Extract the (x, y) coordinate from the center of the cell holding the provided text.  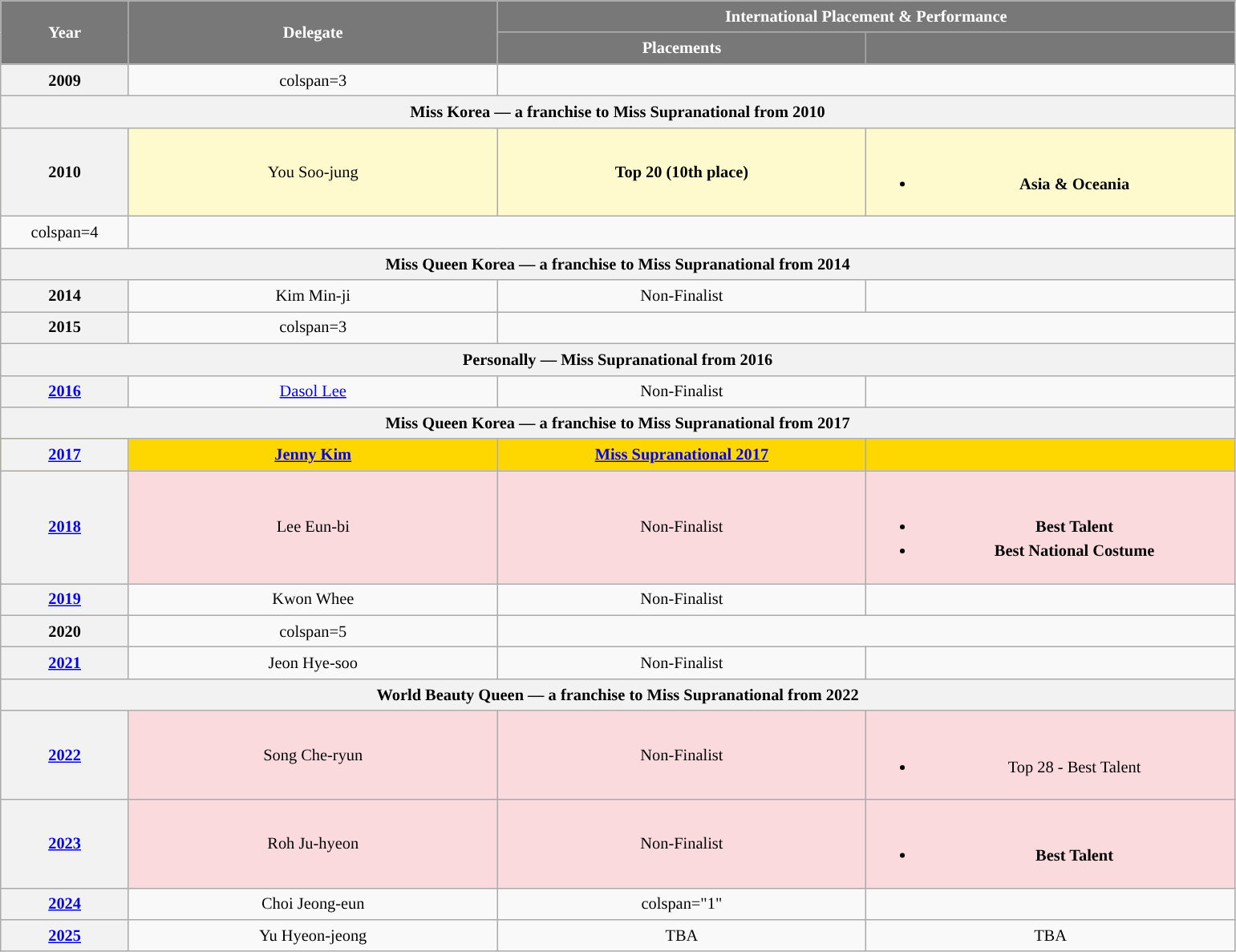
2015 (65, 327)
Kim Min-ji (313, 296)
Miss Queen Korea — a franchise to Miss Supranational from 2014 (618, 264)
2025 (65, 935)
2021 (65, 662)
Dasol Lee (313, 391)
Top 20 (10th place) (682, 172)
Choi Jeong-eun (313, 904)
Roh Ju-hyeon (313, 843)
Personally — Miss Supranational from 2016 (618, 359)
colspan="1" (682, 904)
Delegate (313, 32)
Asia & Oceania (1051, 172)
Miss Korea — a franchise to Miss Supranational from 2010 (618, 111)
Miss Queen Korea — a franchise to Miss Supranational from 2017 (618, 423)
2022 (65, 755)
Yu Hyeon-jeong (313, 935)
2016 (65, 391)
Song Che-ryun (313, 755)
2014 (65, 296)
colspan=5 (313, 631)
Miss Supranational 2017 (682, 455)
2017 (65, 455)
Top 28 - Best Talent (1051, 755)
colspan=4 (65, 232)
2020 (65, 631)
Jenny Kim (313, 455)
Best Talent (1051, 843)
2019 (65, 599)
Kwon Whee (313, 599)
Placements (682, 48)
2010 (65, 172)
International Placement & Performance (866, 16)
Best TalentBest National Costume (1051, 527)
2009 (65, 80)
2024 (65, 904)
2023 (65, 843)
Lee Eun-bi (313, 527)
World Beauty Queen — a franchise to Miss Supranational from 2022 (618, 695)
2018 (65, 527)
You Soo-jung (313, 172)
Jeon Hye-soo (313, 662)
Year (65, 32)
